Provide the (X, Y) coordinate of the cell's center where the given text is located.  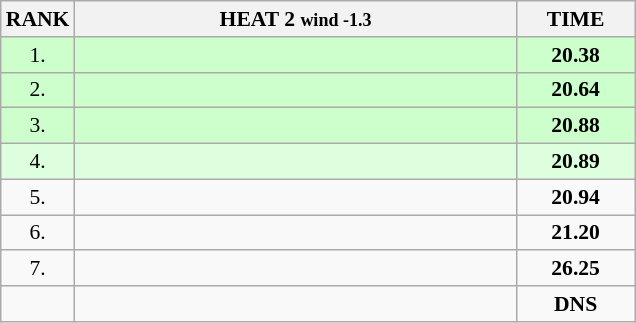
21.20 (576, 233)
HEAT 2 wind -1.3 (295, 19)
7. (38, 269)
6. (38, 233)
20.88 (576, 126)
1. (38, 55)
20.94 (576, 197)
TIME (576, 19)
5. (38, 197)
DNS (576, 304)
20.89 (576, 162)
20.38 (576, 55)
4. (38, 162)
2. (38, 90)
3. (38, 126)
26.25 (576, 269)
RANK (38, 19)
20.64 (576, 90)
